Return the [x, y] coordinate for the center point of the cell that contains the specified text.  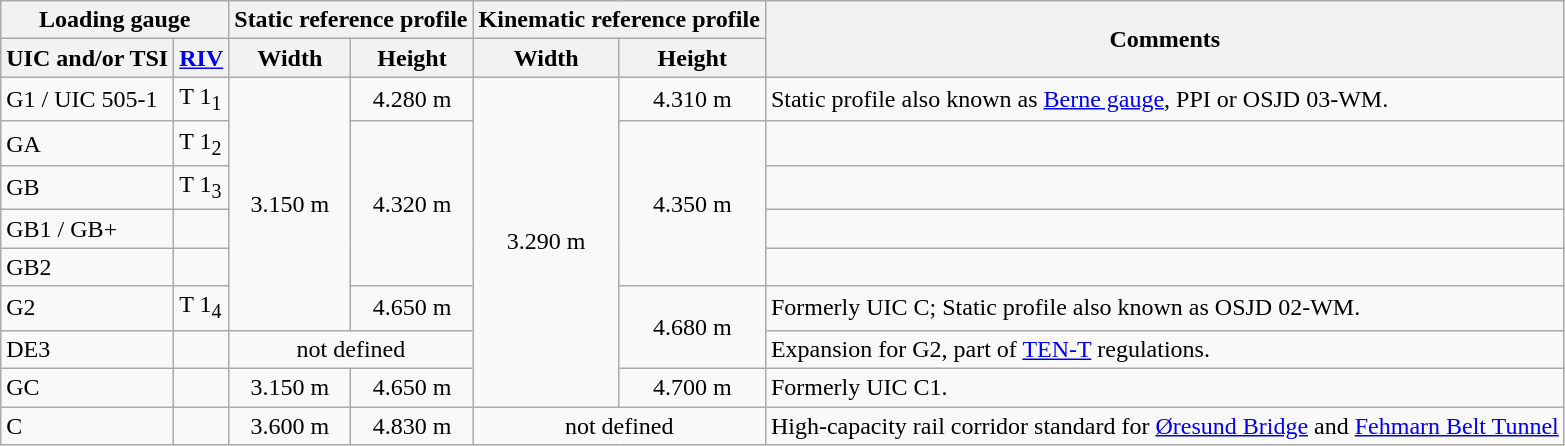
Static profile also known as Berne gauge, PPI or OSJD 03-WM. [1164, 99]
Kinematic reference profile [619, 20]
GB [88, 188]
3.600 m [290, 425]
3.290 m [546, 242]
DE3 [88, 349]
High-capacity rail corridor standard for Øresund Bridge and Fehmarn Belt Tunnel [1164, 425]
G1 / UIC 505-1 [88, 99]
GB1 / GB+ [88, 229]
Static reference profile [351, 20]
GC [88, 387]
4.700 m [692, 387]
G2 [88, 308]
UIC and/or TSI [88, 58]
RIV [202, 58]
Comments [1164, 39]
C [88, 425]
T 12 [202, 143]
4.310 m [692, 99]
T 13 [202, 188]
Formerly UIC C; Static profile also known as OSJD 02-WM. [1164, 308]
Formerly UIC C1. [1164, 387]
4.320 m [412, 204]
Expansion for G2, part of TEN-T regulations. [1164, 349]
4.280 m [412, 99]
GA [88, 143]
T 11 [202, 99]
4.680 m [692, 327]
Loading gauge [115, 20]
GB2 [88, 267]
4.830 m [412, 425]
T 14 [202, 308]
4.350 m [692, 204]
